Identify which cell holds the provided text, then report its [X, Y] central coordinate. 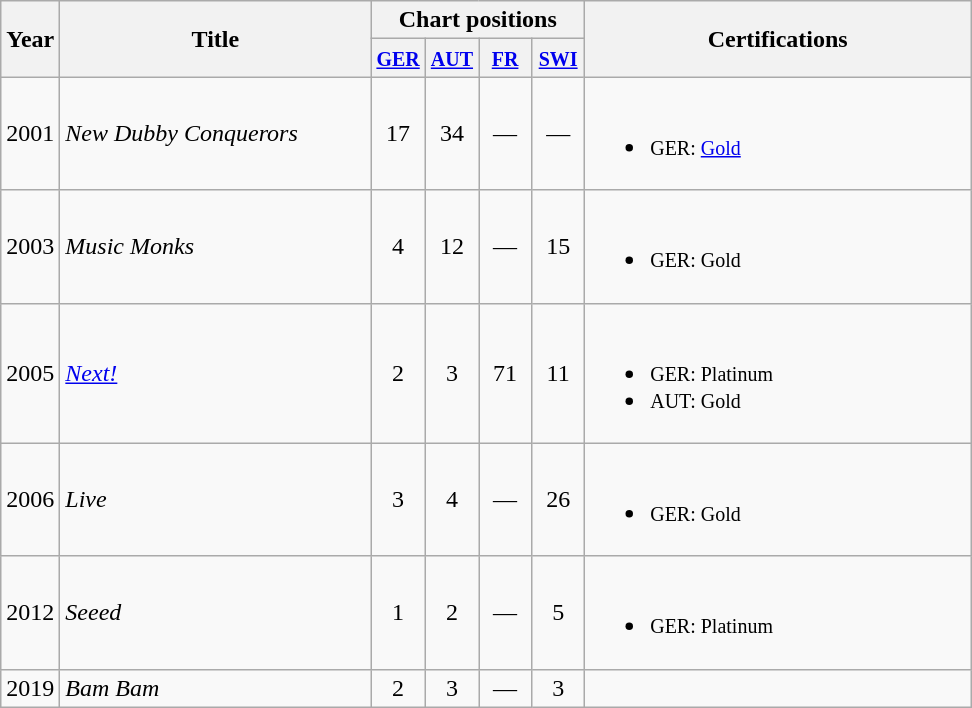
Title [216, 39]
34 [452, 134]
71 [506, 373]
AUT [452, 58]
2012 [30, 612]
15 [558, 246]
Next! [216, 373]
1 [398, 612]
12 [452, 246]
Chart positions [478, 20]
SWI [558, 58]
GER: PlatinumAUT: Gold [778, 373]
2005 [30, 373]
GER: Platinum [778, 612]
Certifications [778, 39]
Live [216, 500]
11 [558, 373]
2019 [30, 688]
Year [30, 39]
2003 [30, 246]
5 [558, 612]
FR [506, 58]
Bam Bam [216, 688]
26 [558, 500]
Seeed [216, 612]
GER [398, 58]
Music Monks [216, 246]
New Dubby Conquerors [216, 134]
2006 [30, 500]
2001 [30, 134]
17 [398, 134]
